Output the [X, Y] coordinate of the center of the cell containing the given text.  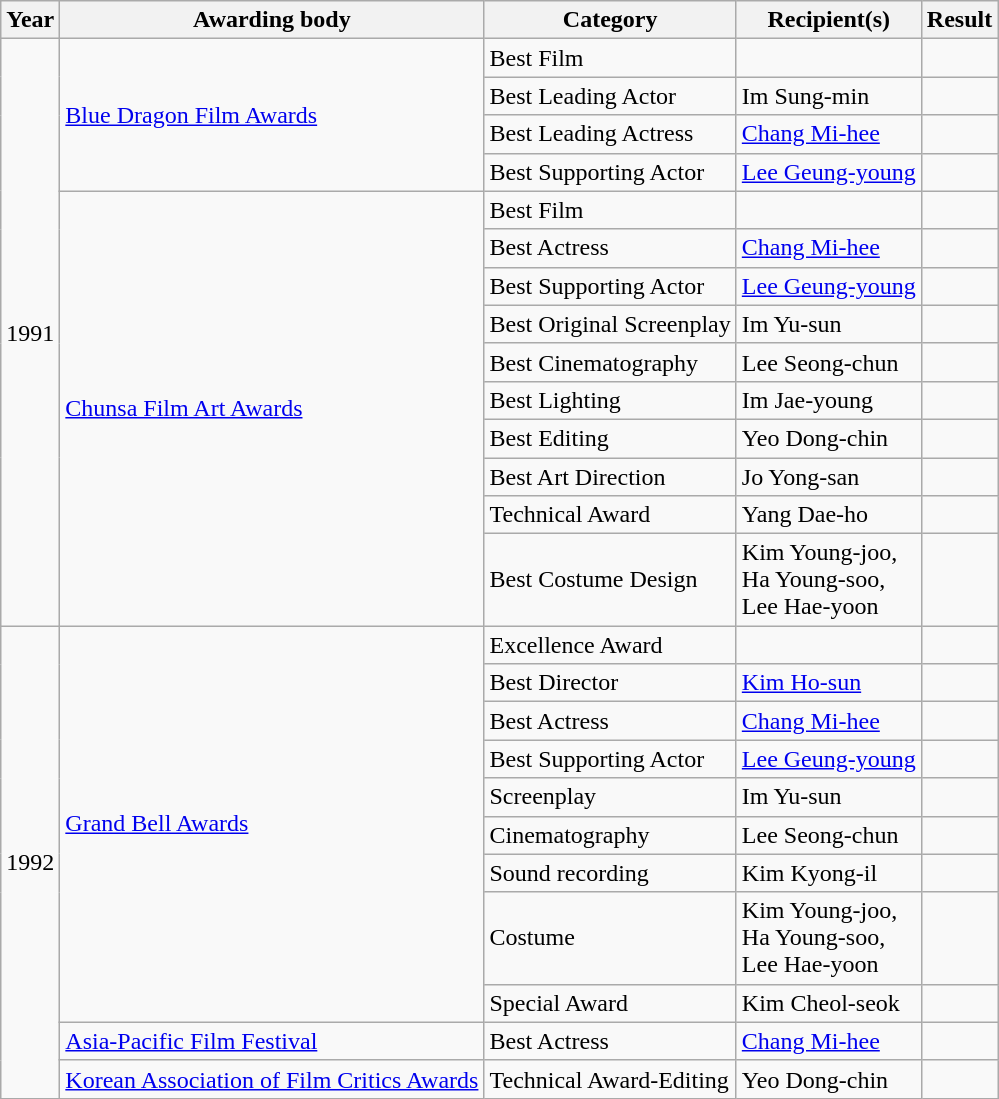
Im Jae-young [828, 400]
Kim Cheol-seok [828, 1003]
Chunsa Film Art Awards [272, 408]
Special Award [610, 1003]
Sound recording [610, 873]
1991 [30, 332]
Cinematography [610, 835]
Category [610, 20]
Korean Association of Film Critics Awards [272, 1079]
Im Sung-min [828, 96]
Costume [610, 938]
Asia-Pacific Film Festival [272, 1041]
Blue Dragon Film Awards [272, 115]
Best Costume Design [610, 580]
Best Original Screenplay [610, 324]
Best Cinematography [610, 362]
Best Lighting [610, 400]
Technical Award-Editing [610, 1079]
Yang Dae-ho [828, 515]
Recipient(s) [828, 20]
1992 [30, 862]
Grand Bell Awards [272, 824]
Best Leading Actor [610, 96]
Kim Kyong-il [828, 873]
Jo Yong-san [828, 477]
Kim Ho-sun [828, 683]
Best Art Direction [610, 477]
Technical Award [610, 515]
Screenplay [610, 797]
Result [959, 20]
Awarding body [272, 20]
Excellence Award [610, 645]
Best Editing [610, 438]
Best Director [610, 683]
Year [30, 20]
Best Leading Actress [610, 134]
